Search for the cell housing the specified text and yield its [x, y] center coordinate. 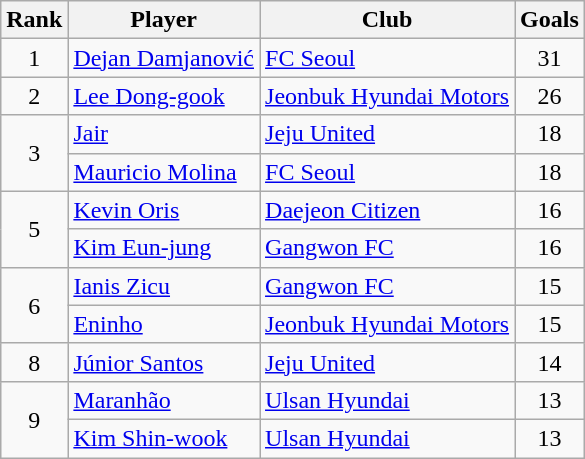
6 [34, 305]
Ianis Zicu [164, 286]
9 [34, 419]
Kevin Oris [164, 210]
Dejan Damjanović [164, 58]
Júnior Santos [164, 362]
Kim Shin-wook [164, 438]
Jair [164, 134]
Maranhão [164, 400]
Goals [550, 20]
26 [550, 96]
14 [550, 362]
1 [34, 58]
5 [34, 229]
Mauricio Molina [164, 172]
8 [34, 362]
Lee Dong-gook [164, 96]
2 [34, 96]
Kim Eun-jung [164, 248]
Rank [34, 20]
Eninho [164, 324]
Daejeon Citizen [388, 210]
3 [34, 153]
Club [388, 20]
31 [550, 58]
Player [164, 20]
